Output the [X, Y] coordinate of the center of the cell containing the given text.  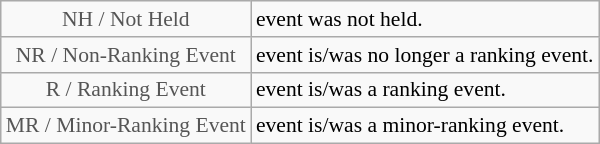
event is/was a minor-ranking event. [425, 126]
NR / Non-Ranking Event [126, 55]
event is/was a ranking event. [425, 90]
R / Ranking Event [126, 90]
event is/was no longer a ranking event. [425, 55]
MR / Minor-Ranking Event [126, 126]
NH / Not Held [126, 19]
event was not held. [425, 19]
